Locate the cell with the specified text and output its (x, y) center coordinate. 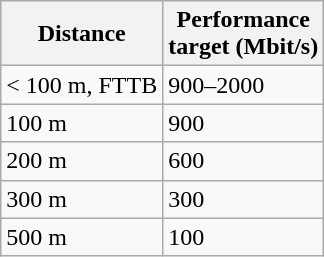
Distance (82, 34)
300 m (82, 199)
300 (244, 199)
100 (244, 237)
Performancetarget (Mbit/s) (244, 34)
900–2000 (244, 85)
900 (244, 123)
100 m (82, 123)
500 m (82, 237)
200 m (82, 161)
600 (244, 161)
< 100 m, FTTB (82, 85)
